For the text-containing cell, return its midpoint in (X, Y) coordinate format. 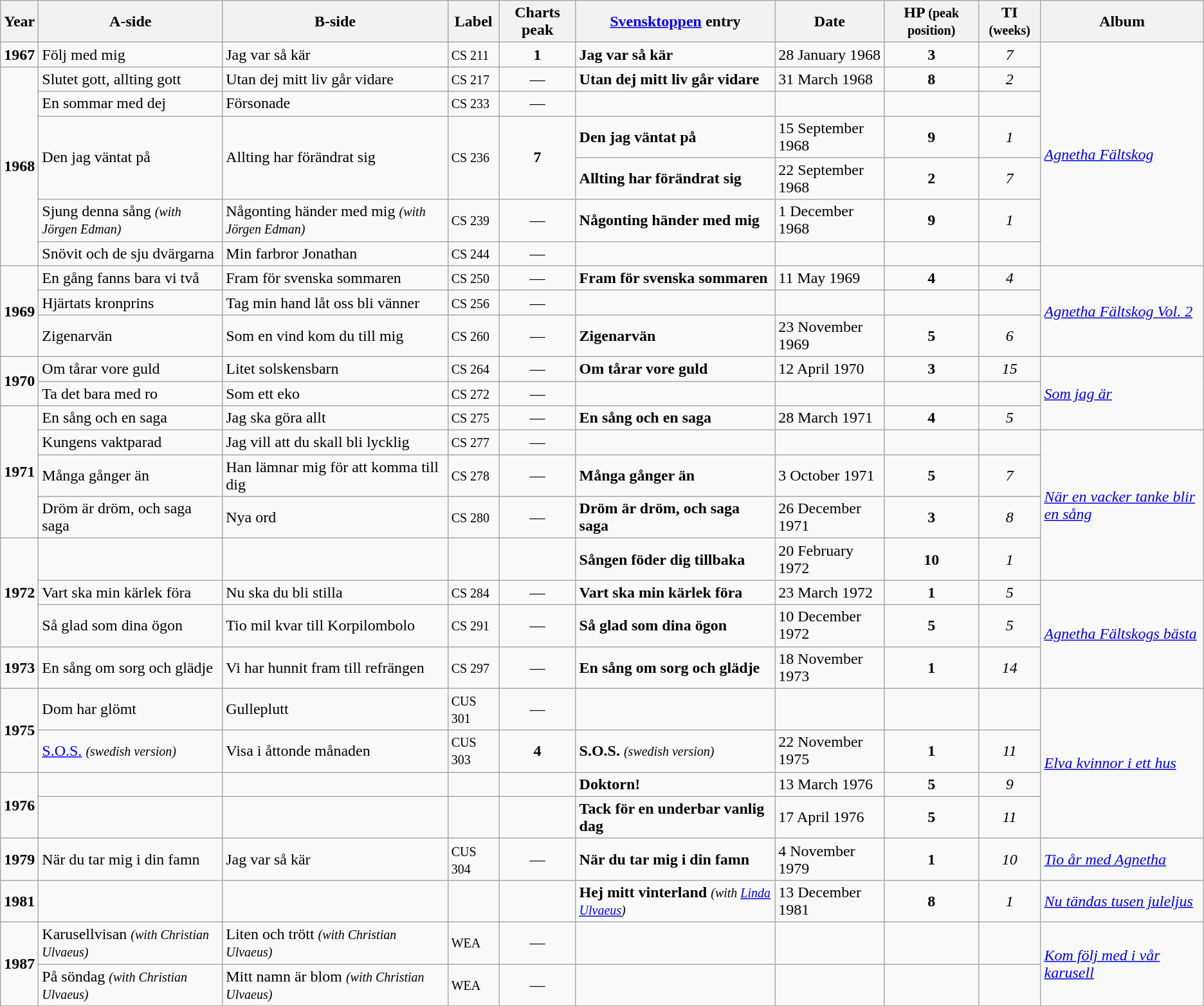
1968 (19, 166)
20 February 1972 (830, 560)
3 October 1971 (830, 476)
23 November 1969 (830, 336)
17 April 1976 (830, 817)
Kungens vaktparad (131, 443)
4 November 1979 (830, 859)
22 November 1975 (830, 751)
Nu ska du bli stilla (335, 592)
15 September 1968 (830, 136)
CS 284 (473, 592)
CS 277 (473, 443)
CS 260 (473, 336)
Sången föder dig tillbaka (675, 560)
Följ med mig (131, 55)
Snövit och de sju dvärgarna (131, 253)
CS 278 (473, 476)
Han lämnar mig för att komma till dig (335, 476)
CS 250 (473, 278)
CS 233 (473, 104)
22 September 1968 (830, 179)
Elva kvinnor i ett hus (1122, 763)
10 December 1972 (830, 625)
En sommar med dej (131, 104)
Tack för en underbar vanlig dag (675, 817)
Sjung denna sång (with Jörgen Edman) (131, 220)
Svensktoppen entry (675, 22)
1987 (19, 964)
12 April 1970 (830, 369)
Som en vind kom du till mig (335, 336)
Som jag är (1122, 393)
1967 (19, 55)
CS 239 (473, 220)
Nya ord (335, 517)
Karusellvisan (with Christian Ulvaeus) (131, 943)
Jag vill att du skall bli lycklig (335, 443)
CS 291 (473, 625)
Tio mil kvar till Korpilombolo (335, 625)
Hjärtats kronprins (131, 302)
CS 280 (473, 517)
CS 236 (473, 158)
Tio år med Agnetha (1122, 859)
Min farbror Jonathan (335, 253)
Någonting händer med mig (with Jörgen Edman) (335, 220)
CUS 303 (473, 751)
På söndag (with Christian Ulvaeus) (131, 984)
1976 (19, 805)
Liten och trött (with Christian Ulvaeus) (335, 943)
15 (1010, 369)
Year (19, 22)
Någonting händer med mig (675, 220)
CS 211 (473, 55)
Tag min hand låt oss bli vänner (335, 302)
1970 (19, 381)
A-side (131, 22)
CS 244 (473, 253)
B-side (335, 22)
Gulleplutt (335, 709)
Doktorn! (675, 784)
Jag ska göra allt (335, 418)
1 December 1968 (830, 220)
1969 (19, 311)
1973 (19, 668)
Charts peak (538, 22)
HP (peak position) (931, 22)
Visa i åttonde månaden (335, 751)
CS 217 (473, 79)
1979 (19, 859)
31 March 1968 (830, 79)
CS 275 (473, 418)
Hej mitt vinterland (with Linda Ulvaeus) (675, 901)
6 (1010, 336)
28 January 1968 (830, 55)
Label (473, 22)
11 May 1969 (830, 278)
CUS 301 (473, 709)
28 March 1971 (830, 418)
Slutet gott, allting gott (131, 79)
1971 (19, 472)
13 March 1976 (830, 784)
TI (weeks) (1010, 22)
När en vacker tanke blir en sång (1122, 506)
13 December 1981 (830, 901)
CS 264 (473, 369)
Agnetha Fältskogs bästa (1122, 634)
1975 (19, 730)
Agnetha Fältskog Vol. 2 (1122, 311)
Litet solskensbarn (335, 369)
18 November 1973 (830, 668)
Nu tändas tusen juleljus (1122, 901)
Dom har glömt (131, 709)
23 March 1972 (830, 592)
1972 (19, 592)
1981 (19, 901)
CS 297 (473, 668)
Agnetha Fältskog (1122, 154)
Mitt namn är blom (with Christian Ulvaeus) (335, 984)
CS 256 (473, 302)
26 December 1971 (830, 517)
Vi har hunnit fram till refrängen (335, 668)
Ta det bara med ro (131, 393)
Försonade (335, 104)
Kom följ med i vår karusell (1122, 964)
CS 272 (473, 393)
CUS 304 (473, 859)
Som ett eko (335, 393)
Date (830, 22)
14 (1010, 668)
Album (1122, 22)
En gång fanns bara vi två (131, 278)
